Pinpoint the cell where the given text exists, returning its (x, y) midpoint coordinate. 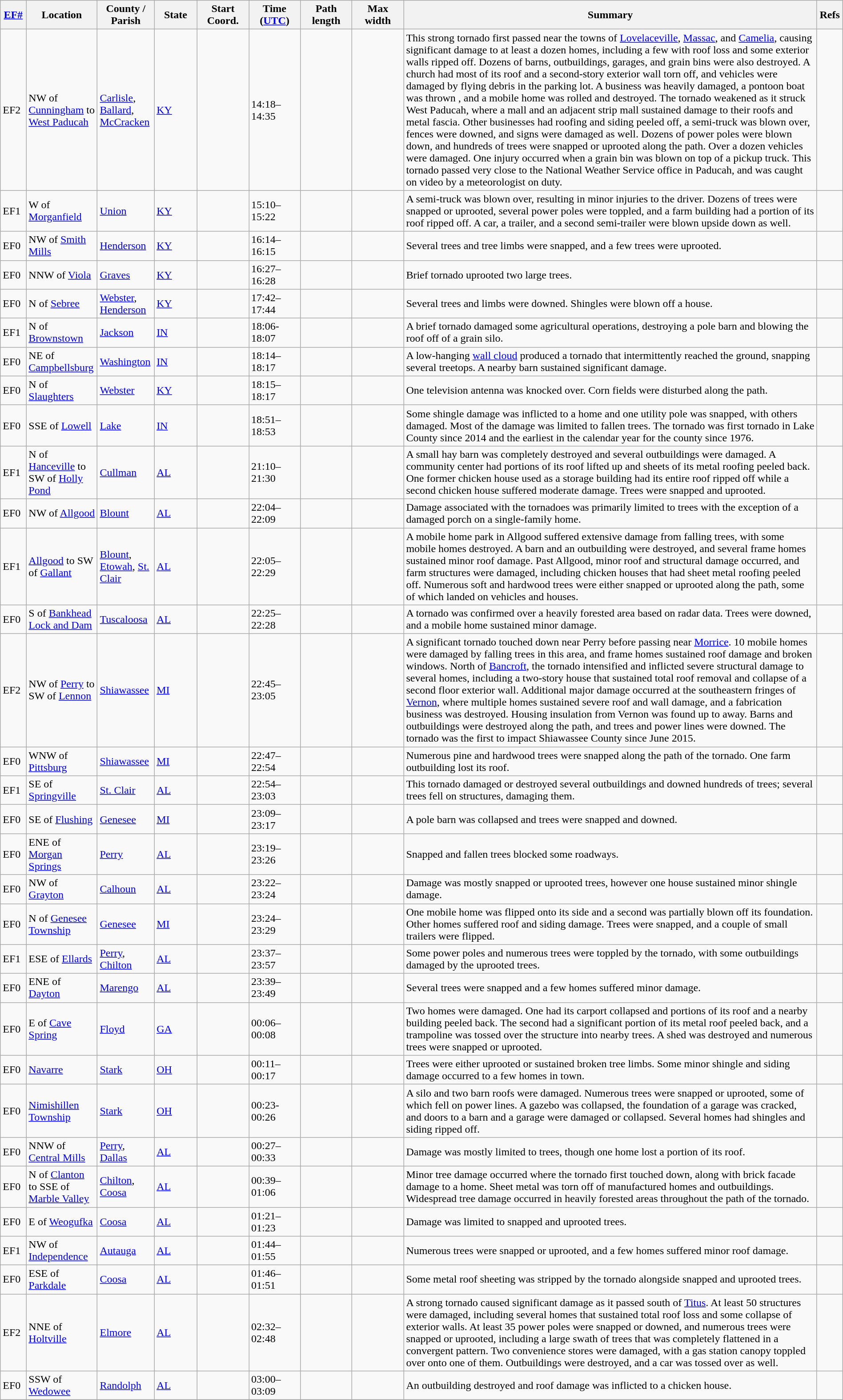
NE of Campbellsburg (62, 361)
N of Sebree (62, 303)
23:19–23:26 (275, 854)
E of Cave Spring (62, 1029)
Numerous pine and hardwood trees were snapped along the path of the tornado. One farm outbuilding lost its roof. (610, 762)
00:23-00:26 (275, 1110)
01:46–01:51 (275, 1279)
NW of Smith Mills (62, 246)
NNE of Holtville (62, 1333)
Lake (126, 425)
Union (126, 211)
NNW of Central Mills (62, 1151)
Carlisle, Ballard, McCracken (126, 110)
Floyd (126, 1029)
Graves (126, 275)
02:32–02:48 (275, 1333)
00:39–01:06 (275, 1186)
Some power poles and numerous trees were toppled by the tornado, with some outbuildings damaged by the uprooted trees. (610, 959)
Damage was limited to snapped and uprooted trees. (610, 1222)
Several trees were snapped and a few homes suffered minor damage. (610, 988)
22:54–23:03 (275, 790)
Damage was mostly snapped or uprooted trees, however one house sustained minor shingle damage. (610, 889)
NW of Allgood (62, 513)
ESE of Ellards (62, 959)
ENE of Morgan Springs (62, 854)
Perry, Chilton (126, 959)
Summary (610, 15)
Washington (126, 361)
01:21–01:23 (275, 1222)
18:51–18:53 (275, 425)
Several trees and tree limbs were snapped, and a few trees were uprooted. (610, 246)
Snapped and fallen trees blocked some roadways. (610, 854)
03:00–03:09 (275, 1385)
A brief tornado damaged some agricultural operations, destroying a pole barn and blowing the roof off of a grain silo. (610, 333)
SE of Flushing (62, 819)
N of Hanceville to SW of Holly Pond (62, 472)
22:25–22:28 (275, 619)
23:37–23:57 (275, 959)
Refs (830, 15)
Jackson (126, 333)
GA (176, 1029)
18:14–18:17 (275, 361)
Tuscaloosa (126, 619)
Damage associated with the tornadoes was primarily limited to trees with the exception of a damaged porch on a single-family home. (610, 513)
NW of Independence (62, 1251)
01:44–01:55 (275, 1251)
Start Coord. (223, 15)
Nimishillen Township (62, 1110)
16:14–16:15 (275, 246)
Webster (126, 391)
ENE of Dayton (62, 988)
Time (UTC) (275, 15)
N of Brownstown (62, 333)
Path length (326, 15)
An outbuilding destroyed and roof damage was inflicted to a chicken house. (610, 1385)
N of Genesee Township (62, 924)
Brief tornado uprooted two large trees. (610, 275)
Cullman (126, 472)
Max width (378, 15)
23:39–23:49 (275, 988)
SSE of Lowell (62, 425)
21:10–21:30 (275, 472)
15:10–15:22 (275, 211)
00:27–00:33 (275, 1151)
22:04–22:09 (275, 513)
Marengo (126, 988)
State (176, 15)
23:22–23:24 (275, 889)
Navarre (62, 1069)
W of Morganfield (62, 211)
Allgood to SW of Gallant (62, 566)
22:05–22:29 (275, 566)
N of Clanton to SSE of Marble Valley (62, 1186)
Blount, Etowah, St. Clair (126, 566)
Elmore (126, 1333)
Blount (126, 513)
Some metal roof sheeting was stripped by the tornado alongside snapped and uprooted trees. (610, 1279)
16:27–16:28 (275, 275)
WNW of Pittsburg (62, 762)
N of Slaughters (62, 391)
Calhoun (126, 889)
One television antenna was knocked over. Corn fields were disturbed along the path. (610, 391)
SSW of Wedowee (62, 1385)
County / Parish (126, 15)
14:18–14:35 (275, 110)
St. Clair (126, 790)
00:06–00:08 (275, 1029)
A pole barn was collapsed and trees were snapped and downed. (610, 819)
23:09–23:17 (275, 819)
Numerous trees were snapped or uprooted, and a few homes suffered minor roof damage. (610, 1251)
SE of Springville (62, 790)
NW of Perry to SW of Lennon (62, 690)
EF# (13, 15)
Damage was mostly limited to trees, though one home lost a portion of its roof. (610, 1151)
Location (62, 15)
18:15–18:17 (275, 391)
A tornado was confirmed over a heavily forested area based on radar data. Trees were downed, and a mobile home sustained minor damage. (610, 619)
E of Weogufka (62, 1222)
Webster, Henderson (126, 303)
NW of Grayton (62, 889)
22:45–23:05 (275, 690)
23:24–23:29 (275, 924)
18:06-18:07 (275, 333)
S of Bankhead Lock and Dam (62, 619)
This tornado damaged or destroyed several outbuildings and downed hundreds of trees; several trees fell on structures, damaging them. (610, 790)
NW of Cunningham to West Paducah (62, 110)
22:47–22:54 (275, 762)
00:11–00:17 (275, 1069)
Perry, Dallas (126, 1151)
Trees were either uprooted or sustained broken tree limbs. Some minor shingle and siding damage occurred to a few homes in town. (610, 1069)
17:42–17:44 (275, 303)
Autauga (126, 1251)
ESE of Parkdale (62, 1279)
Perry (126, 854)
Several trees and limbs were downed. Shingles were blown off a house. (610, 303)
Chilton, Coosa (126, 1186)
Henderson (126, 246)
Randolph (126, 1385)
NNW of Viola (62, 275)
